Capture the cell that displays the provided text and extract its (X, Y) central coordinate. 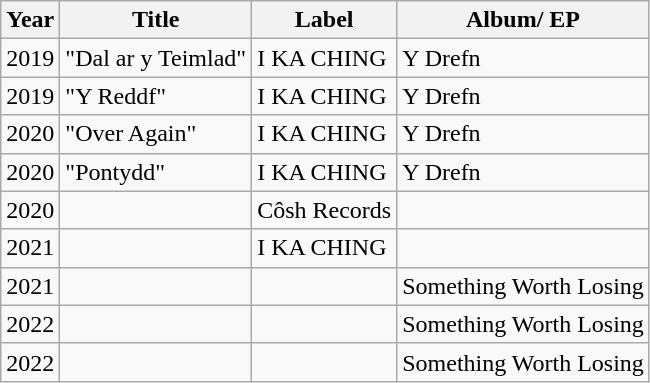
Côsh Records (324, 210)
Title (156, 20)
Label (324, 20)
"Over Again" (156, 134)
Year (30, 20)
Album/ EP (524, 20)
"Dal ar y Teimlad" (156, 58)
"Pontydd" (156, 172)
"Y Reddf" (156, 96)
